Capture the cell that displays the provided text and extract its [x, y] central coordinate. 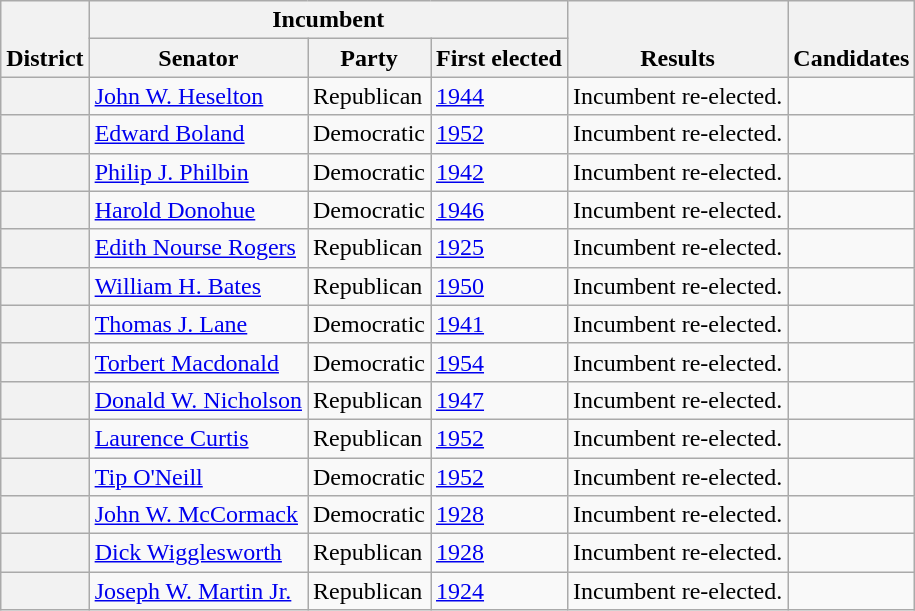
1950 [498, 286]
Dick Wigglesworth [198, 553]
Philip J. Philbin [198, 172]
1946 [498, 210]
Incumbent [328, 20]
Edith Nourse Rogers [198, 248]
Edward Boland [198, 134]
Donald W. Nicholson [198, 400]
Thomas J. Lane [198, 324]
1954 [498, 362]
William H. Bates [198, 286]
John W. McCormack [198, 515]
District [45, 39]
Torbert Macdonald [198, 362]
Tip O'Neill [198, 477]
1947 [498, 400]
Senator [198, 58]
Candidates [852, 39]
John W. Heselton [198, 96]
1924 [498, 591]
Joseph W. Martin Jr. [198, 591]
Party [370, 58]
Results [677, 39]
First elected [498, 58]
1941 [498, 324]
Harold Donohue [198, 210]
1942 [498, 172]
1925 [498, 248]
1944 [498, 96]
Laurence Curtis [198, 438]
